Return the [x, y] coordinate for the center point of the cell that contains the specified text.  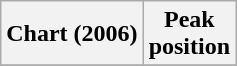
Peakposition [189, 34]
Chart (2006) [72, 34]
